Identify which cell holds the provided text, then report its [X, Y] central coordinate. 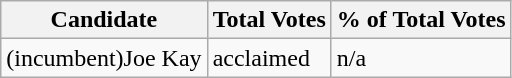
n/a [421, 58]
acclaimed [269, 58]
% of Total Votes [421, 20]
Total Votes [269, 20]
Candidate [104, 20]
(incumbent)Joe Kay [104, 58]
